Capture the cell that displays the provided text and extract its (X, Y) central coordinate. 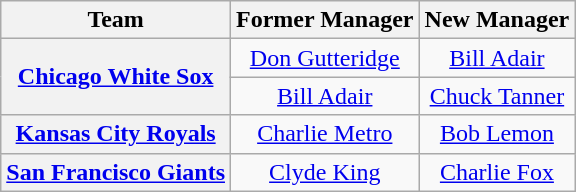
Charlie Metro (326, 134)
Bob Lemon (497, 134)
San Francisco Giants (116, 172)
Former Manager (326, 20)
Clyde King (326, 172)
Kansas City Royals (116, 134)
New Manager (497, 20)
Charlie Fox (497, 172)
Chicago White Sox (116, 77)
Chuck Tanner (497, 96)
Don Gutteridge (326, 58)
Team (116, 20)
